Search for the cell housing the specified text and yield its [x, y] center coordinate. 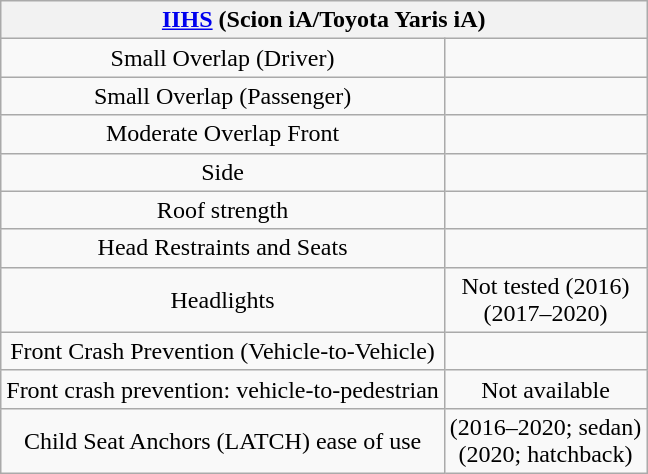
Headlights [223, 300]
Front crash prevention: vehicle-to-pedestrian [223, 389]
Not tested (2016) (2017–2020) [545, 300]
IIHS (Scion iA/Toyota Yaris iA) [324, 20]
Small Overlap (Driver) [223, 58]
Roof strength [223, 210]
Moderate Overlap Front [223, 134]
Side [223, 172]
Front Crash Prevention (Vehicle-to-Vehicle) [223, 351]
Head Restraints and Seats [223, 248]
Child Seat Anchors (LATCH) ease of use [223, 440]
(2016–2020; sedan) (2020; hatchback) [545, 440]
Not available [545, 389]
Small Overlap (Passenger) [223, 96]
